Return the [x, y] coordinate for the center point of the cell that contains the specified text.  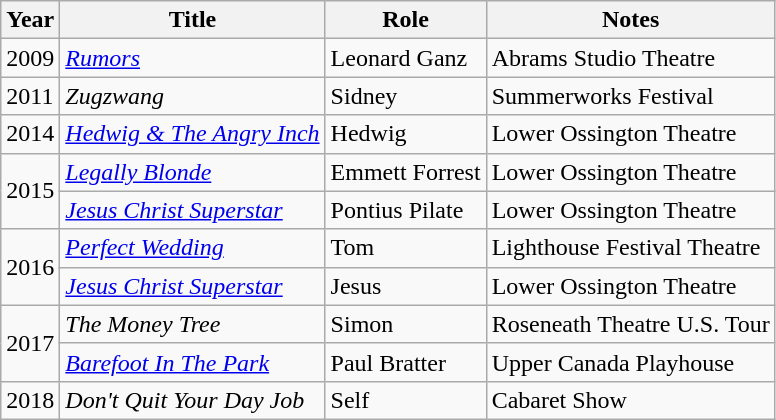
Year [30, 20]
2016 [30, 267]
Hedwig [406, 134]
Rumors [192, 58]
Sidney [406, 96]
2017 [30, 343]
2014 [30, 134]
Jesus [406, 286]
Role [406, 20]
Upper Canada Playhouse [630, 362]
2018 [30, 400]
Abrams Studio Theatre [630, 58]
Title [192, 20]
2015 [30, 191]
Zugzwang [192, 96]
Notes [630, 20]
2011 [30, 96]
Barefoot In The Park [192, 362]
Emmett Forrest [406, 172]
The Money Tree [192, 324]
Paul Bratter [406, 362]
Pontius Pilate [406, 210]
Don't Quit Your Day Job [192, 400]
Self [406, 400]
Cabaret Show [630, 400]
Perfect Wedding [192, 248]
Summerworks Festival [630, 96]
Tom [406, 248]
Hedwig & The Angry Inch [192, 134]
Simon [406, 324]
Leonard Ganz [406, 58]
Roseneath Theatre U.S. Tour [630, 324]
Lighthouse Festival Theatre [630, 248]
2009 [30, 58]
Legally Blonde [192, 172]
